Output the (X, Y) coordinate of the center of the cell containing the given text.  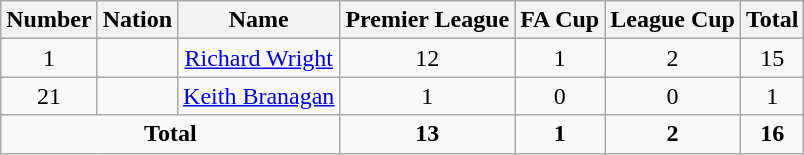
15 (772, 58)
Number (49, 20)
Nation (137, 20)
13 (428, 134)
Keith Branagan (259, 96)
FA Cup (560, 20)
Richard Wright (259, 58)
12 (428, 58)
League Cup (673, 20)
16 (772, 134)
Premier League (428, 20)
21 (49, 96)
Name (259, 20)
